Provide the [x, y] coordinate of the cell's center where the given text is located.  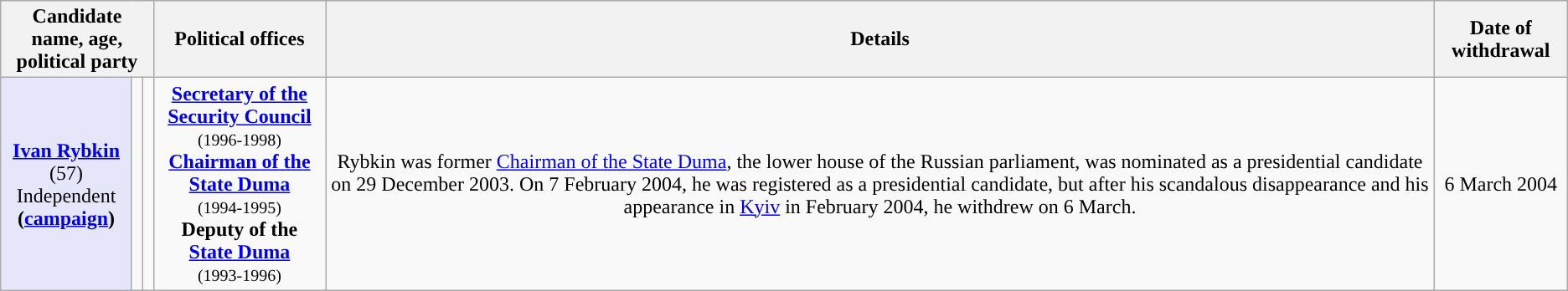
Details [880, 39]
Candidate name, age,political party [77, 39]
Date of withdrawal [1501, 39]
Ivan Rybkin(57)Independent(campaign) [67, 184]
Political offices [240, 39]
Secretary of the Security Council(1996-1998)Chairman of the State Duma(1994-1995)Deputy of the State Duma(1993-1996) [240, 184]
6 March 2004 [1501, 184]
